Locate the cell with the specified text and output its (x, y) center coordinate. 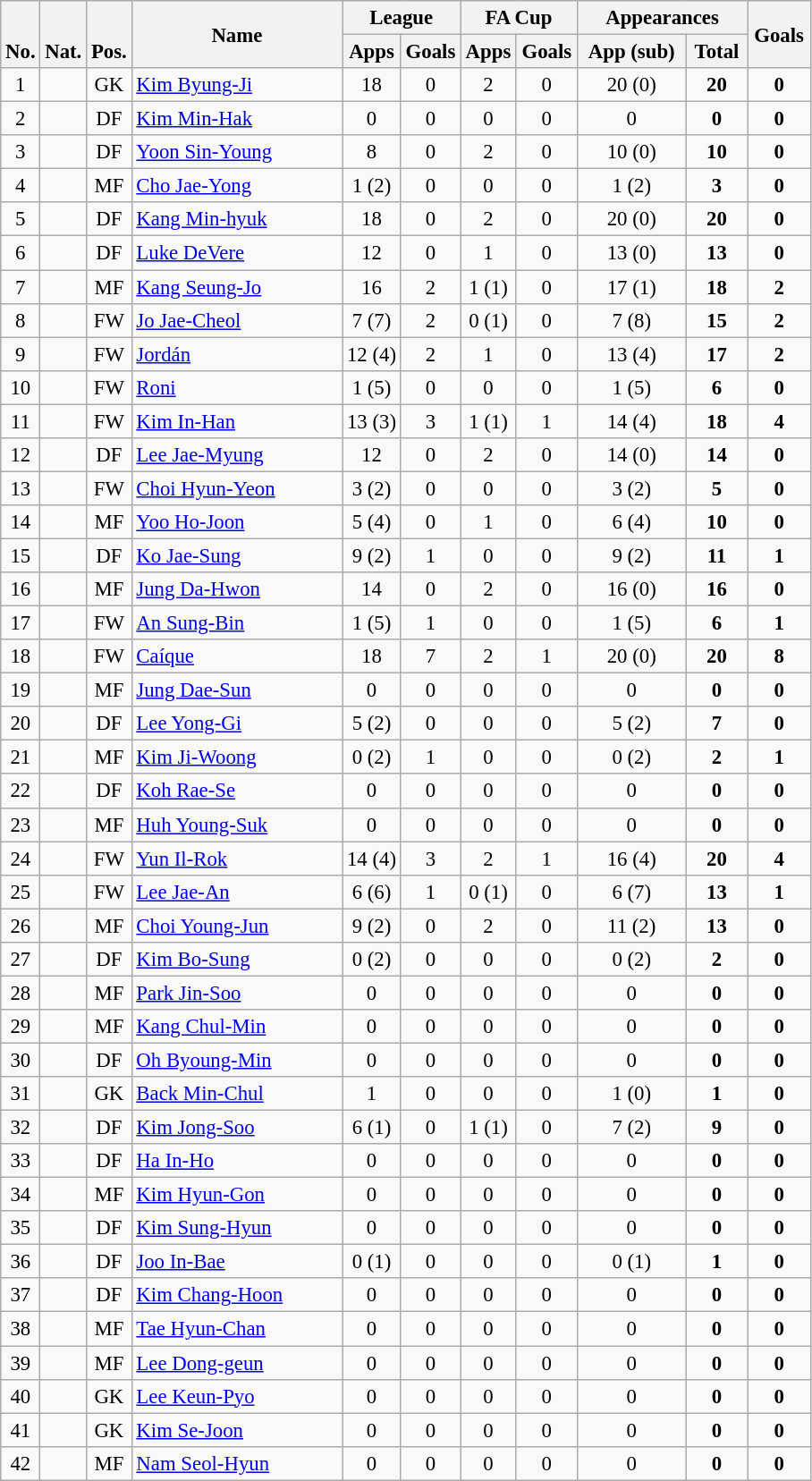
35 (21, 1228)
36 (21, 1262)
Kang Min-hyuk (237, 219)
FA Cup (519, 18)
22 (21, 791)
Back Min-Chul (237, 1094)
Kim Hyun-Gon (237, 1195)
Kang Chul-Min (237, 1027)
41 (21, 1430)
Kim Bo-Sung (237, 960)
6 (1) (372, 1128)
Caíque (237, 656)
Jordán (237, 354)
25 (21, 892)
11 (2) (631, 926)
App (sub) (631, 52)
21 (21, 757)
Roni (237, 387)
Nam Seol-Hyun (237, 1463)
Nat. (63, 34)
23 (21, 825)
26 (21, 926)
6 (4) (631, 522)
24 (21, 859)
League (402, 18)
6 (6) (372, 892)
7 (8) (631, 320)
19 (21, 690)
Kang Seung-Jo (237, 287)
Lee Jae-An (237, 892)
Tae Hyun-Chan (237, 1329)
Kim In-Han (237, 421)
Huh Young-Suk (237, 825)
Lee Jae-Myung (237, 455)
13 (4) (631, 354)
42 (21, 1463)
Kim Ji-Woong (237, 757)
Kim Jong-Soo (237, 1128)
No. (21, 34)
Lee Dong-geun (237, 1363)
Jung Da-Hwon (237, 589)
27 (21, 960)
16 (0) (631, 589)
40 (21, 1396)
Pos. (109, 34)
30 (21, 1060)
10 (0) (631, 152)
29 (21, 1027)
16 (4) (631, 859)
Choi Young-Jun (237, 926)
37 (21, 1296)
34 (21, 1195)
12 (4) (372, 354)
32 (21, 1128)
Park Jin-Soo (237, 993)
Cho Jae-Yong (237, 186)
Total (717, 52)
14 (0) (631, 455)
13 (0) (631, 253)
Lee Yong-Gi (237, 724)
39 (21, 1363)
Name (237, 34)
Ha In-Ho (237, 1161)
Appearances (662, 18)
Ko Jae-Sung (237, 555)
7 (7) (372, 320)
Oh Byoung-Min (237, 1060)
Yoon Sin-Young (237, 152)
An Sung-Bin (237, 623)
31 (21, 1094)
Joo In-Bae (237, 1262)
Koh Rae-Se (237, 791)
33 (21, 1161)
Luke DeVere (237, 253)
Kim Sung-Hyun (237, 1228)
Lee Keun-Pyo (237, 1396)
7 (2) (631, 1128)
Yoo Ho-Joon (237, 522)
6 (7) (631, 892)
Jo Jae-Cheol (237, 320)
Kim Byung-Ji (237, 85)
1 (0) (631, 1094)
38 (21, 1329)
Jung Dae-Sun (237, 690)
13 (3) (372, 421)
Choi Hyun-Yeon (237, 488)
Kim Chang-Hoon (237, 1296)
Kim Min-Hak (237, 119)
Yun Il-Rok (237, 859)
28 (21, 993)
5 (4) (372, 522)
Kim Se-Joon (237, 1430)
17 (1) (631, 287)
